Extract the (x, y) coordinate from the center of the cell holding the provided text.  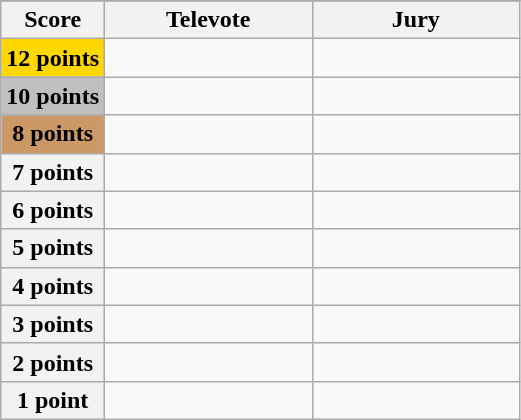
5 points (53, 248)
2 points (53, 362)
7 points (53, 172)
6 points (53, 210)
Jury (416, 20)
10 points (53, 96)
4 points (53, 286)
3 points (53, 324)
12 points (53, 58)
Televote (209, 20)
8 points (53, 134)
1 point (53, 400)
Score (53, 20)
